Detect which cell encompasses the target text, then output its (x, y) center coordinate. 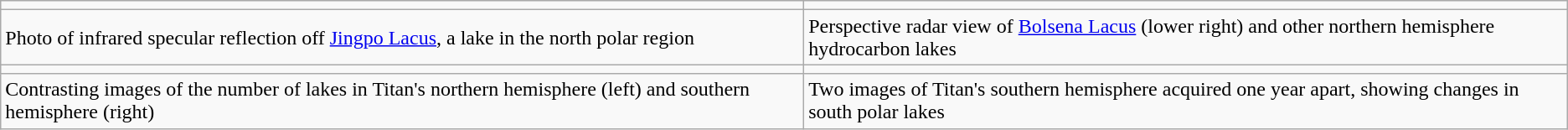
Two images of Titan's southern hemisphere acquired one year apart, showing changes in south polar lakes (1186, 101)
Contrasting images of the number of lakes in Titan's northern hemisphere (left) and southern hemisphere (right) (402, 101)
Perspective radar view of Bolsena Lacus (lower right) and other northern hemisphere hydrocarbon lakes (1186, 37)
Photo of infrared specular reflection off Jingpo Lacus, a lake in the north polar region (402, 37)
